Scan for the cell matching the given text and deliver its (X, Y) coordinate at center. 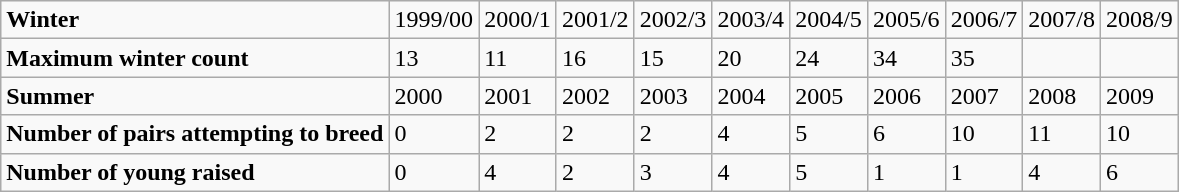
3 (673, 172)
Maximum winter count (195, 58)
Number of young raised (195, 172)
2009 (1140, 96)
2008 (1062, 96)
2005 (829, 96)
2006/7 (984, 20)
2007 (984, 96)
2008/9 (1140, 20)
2002 (595, 96)
1999/00 (434, 20)
2006 (906, 96)
20 (751, 58)
Number of pairs attempting to breed (195, 134)
2000/1 (518, 20)
Winter (195, 20)
2003 (673, 96)
16 (595, 58)
34 (906, 58)
2003/4 (751, 20)
2004 (751, 96)
2002/3 (673, 20)
2007/8 (1062, 20)
35 (984, 58)
13 (434, 58)
Summer (195, 96)
2004/5 (829, 20)
2001 (518, 96)
15 (673, 58)
24 (829, 58)
2000 (434, 96)
2005/6 (906, 20)
2001/2 (595, 20)
